Provide the [x, y] coordinate of the cell's center where the given text is located.  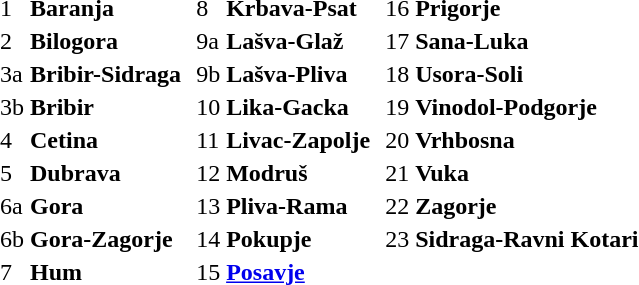
Livac-Zapolje [298, 141]
12 [208, 173]
Bribir [105, 107]
Lika-Gacka [298, 107]
Bribir-Sidraga [105, 75]
22 [398, 207]
17 [398, 41]
Lašva-Glaž [298, 41]
20 [398, 141]
9b [208, 75]
13 [208, 207]
Dubrava [105, 173]
Gora-Zagorje [105, 239]
Pliva-Rama [298, 207]
Pokupje [298, 239]
Bilogora [105, 41]
9a [208, 41]
Cetina [105, 141]
11 [208, 141]
10 [208, 107]
Gora [105, 207]
18 [398, 75]
Modruš [298, 173]
14 [208, 239]
19 [398, 107]
23 [398, 239]
Lašva-Pliva [298, 75]
21 [398, 173]
